Determine the (x, y) coordinate at the center of the cell enclosing the given text.  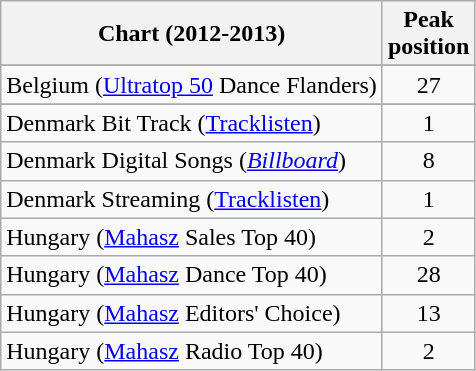
Belgium (Ultratop 50 Dance Flanders) (192, 85)
28 (428, 275)
Hungary (Mahasz Editors' Choice) (192, 313)
Chart (2012-2013) (192, 34)
Hungary (Mahasz Dance Top 40) (192, 275)
27 (428, 85)
Peakposition (428, 34)
Hungary (Mahasz Sales Top 40) (192, 237)
Denmark Digital Songs (Billboard) (192, 161)
Hungary (Mahasz Radio Top 40) (192, 351)
Denmark Streaming (Tracklisten) (192, 199)
8 (428, 161)
13 (428, 313)
Denmark Bit Track (Tracklisten) (192, 123)
